Find where the given text appears and provide that cell's center as (X, Y) coordinate. 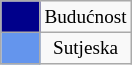
Budućnost (86, 17)
Sutjeska (86, 48)
